Scan for the cell matching the given text and deliver its [x, y] coordinate at center. 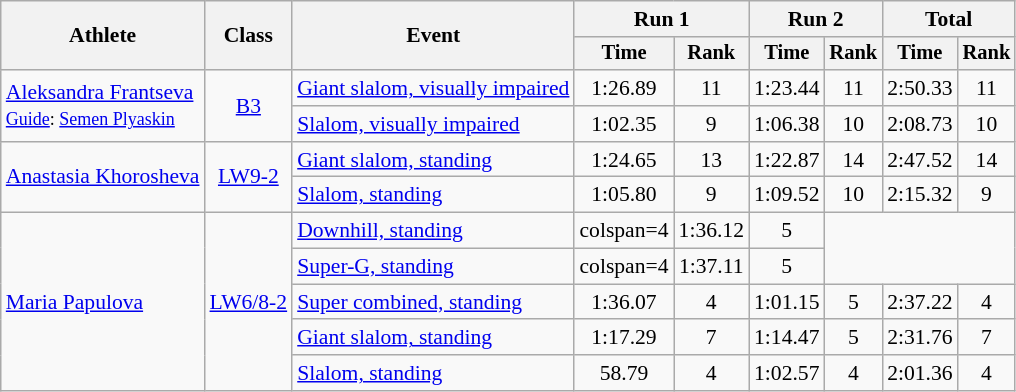
1:14.47 [786, 338]
Athlete [103, 36]
2:47.52 [920, 160]
1:22.87 [786, 160]
Run 1 [662, 19]
1:36.07 [624, 302]
58.79 [624, 373]
B3 [249, 106]
2:50.33 [920, 88]
Total [948, 19]
Aleksandra FrantsevaGuide: Semen Plyaskin [103, 106]
1:01.15 [786, 302]
1:37.11 [712, 267]
Super-G, standing [433, 267]
1:23.44 [786, 88]
Anastasia Khorosheva [103, 178]
Event [433, 36]
1:17.29 [624, 338]
2:15.32 [920, 195]
1:05.80 [624, 195]
Class [249, 36]
1:06.38 [786, 124]
1:26.89 [624, 88]
Super combined, standing [433, 302]
1:24.65 [624, 160]
13 [712, 160]
Giant slalom, visually impaired [433, 88]
Run 2 [816, 19]
LW6/8-2 [249, 302]
Maria Papulova [103, 302]
Slalom, visually impaired [433, 124]
1:36.12 [712, 231]
Downhill, standing [433, 231]
2:01.36 [920, 373]
LW9-2 [249, 178]
1:02.57 [786, 373]
2:31.76 [920, 338]
1:09.52 [786, 195]
2:08.73 [920, 124]
2:37.22 [920, 302]
1:02.35 [624, 124]
